Identify which cell holds the provided text, then report its (x, y) central coordinate. 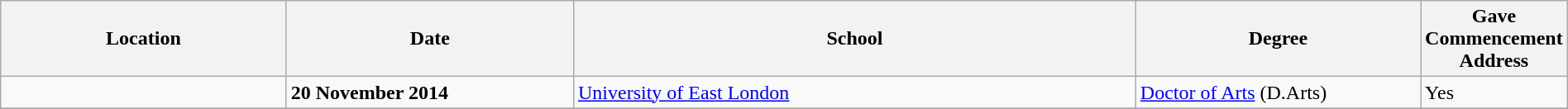
Location (144, 39)
University of East London (854, 92)
20 November 2014 (430, 92)
School (854, 39)
Yes (1494, 92)
Degree (1278, 39)
Gave Commencement Address (1494, 39)
Date (430, 39)
Doctor of Arts (D.Arts) (1278, 92)
